Capture the cell that displays the provided text and extract its (x, y) central coordinate. 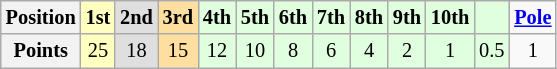
18 (136, 51)
8 (293, 51)
12 (217, 51)
2nd (136, 17)
4 (369, 51)
0.5 (492, 51)
10th (450, 17)
Pole (532, 17)
Position (41, 17)
4th (217, 17)
5th (255, 17)
9th (407, 17)
6th (293, 17)
6 (331, 51)
1st (98, 17)
2 (407, 51)
8th (369, 17)
25 (98, 51)
Points (41, 51)
3rd (178, 17)
10 (255, 51)
7th (331, 17)
15 (178, 51)
